Identify which cell holds the provided text, then report its (x, y) central coordinate. 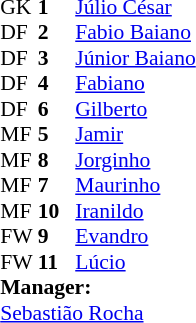
2 (57, 33)
Gilberto (136, 109)
8 (57, 160)
Lúcio (136, 262)
5 (57, 135)
10 (57, 211)
4 (57, 83)
Maurinho (136, 185)
Fabiano (136, 83)
Manager: (98, 287)
9 (57, 237)
11 (57, 262)
Jorginho (136, 160)
Evandro (136, 237)
Iranildo (136, 211)
Fabio Baiano (136, 33)
Jamir (136, 135)
Júnior Baiano (136, 58)
3 (57, 58)
6 (57, 109)
7 (57, 185)
